Pinpoint the cell where the given text exists, returning its [X, Y] midpoint coordinate. 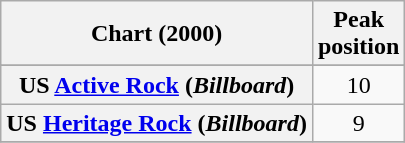
US Active Rock (Billboard) [157, 85]
9 [358, 123]
Peakposition [358, 34]
Chart (2000) [157, 34]
10 [358, 85]
US Heritage Rock (Billboard) [157, 123]
